Output the (X, Y) coordinate of the center of the cell containing the given text.  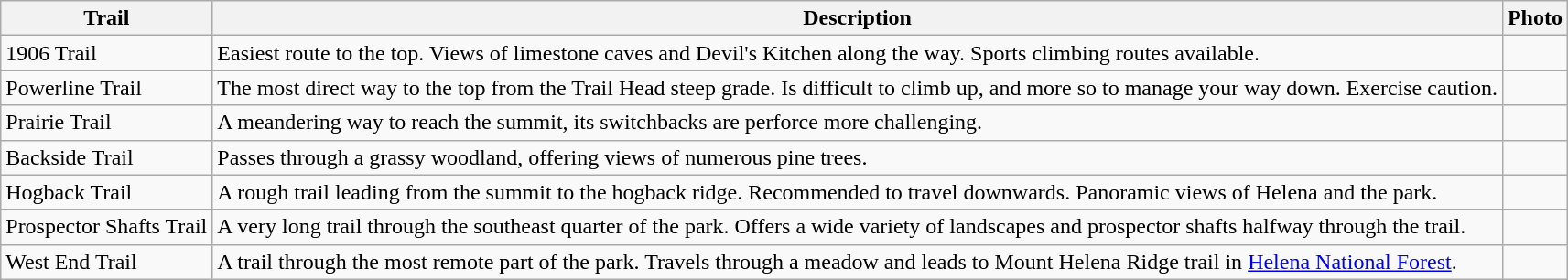
Passes through a grassy woodland, offering views of numerous pine trees. (858, 157)
Hogback Trail (106, 192)
A rough trail leading from the summit to the hogback ridge. Recommended to travel downwards. Panoramic views of Helena and the park. (858, 192)
1906 Trail (106, 53)
Photo (1534, 18)
Powerline Trail (106, 88)
Trail (106, 18)
Backside Trail (106, 157)
A very long trail through the southeast quarter of the park. Offers a wide variety of landscapes and prospector shafts halfway through the trail. (858, 227)
Easiest route to the top. Views of limestone caves and Devil's Kitchen along the way. Sports climbing routes available. (858, 53)
West End Trail (106, 262)
The most direct way to the top from the Trail Head steep grade. Is difficult to climb up, and more so to manage your way down. Exercise caution. (858, 88)
Prospector Shafts Trail (106, 227)
A trail through the most remote part of the park. Travels through a meadow and leads to Mount Helena Ridge trail in Helena National Forest. (858, 262)
A meandering way to reach the summit, its switchbacks are perforce more challenging. (858, 123)
Prairie Trail (106, 123)
Description (858, 18)
